Output the [X, Y] coordinate of the center of the cell containing the given text.  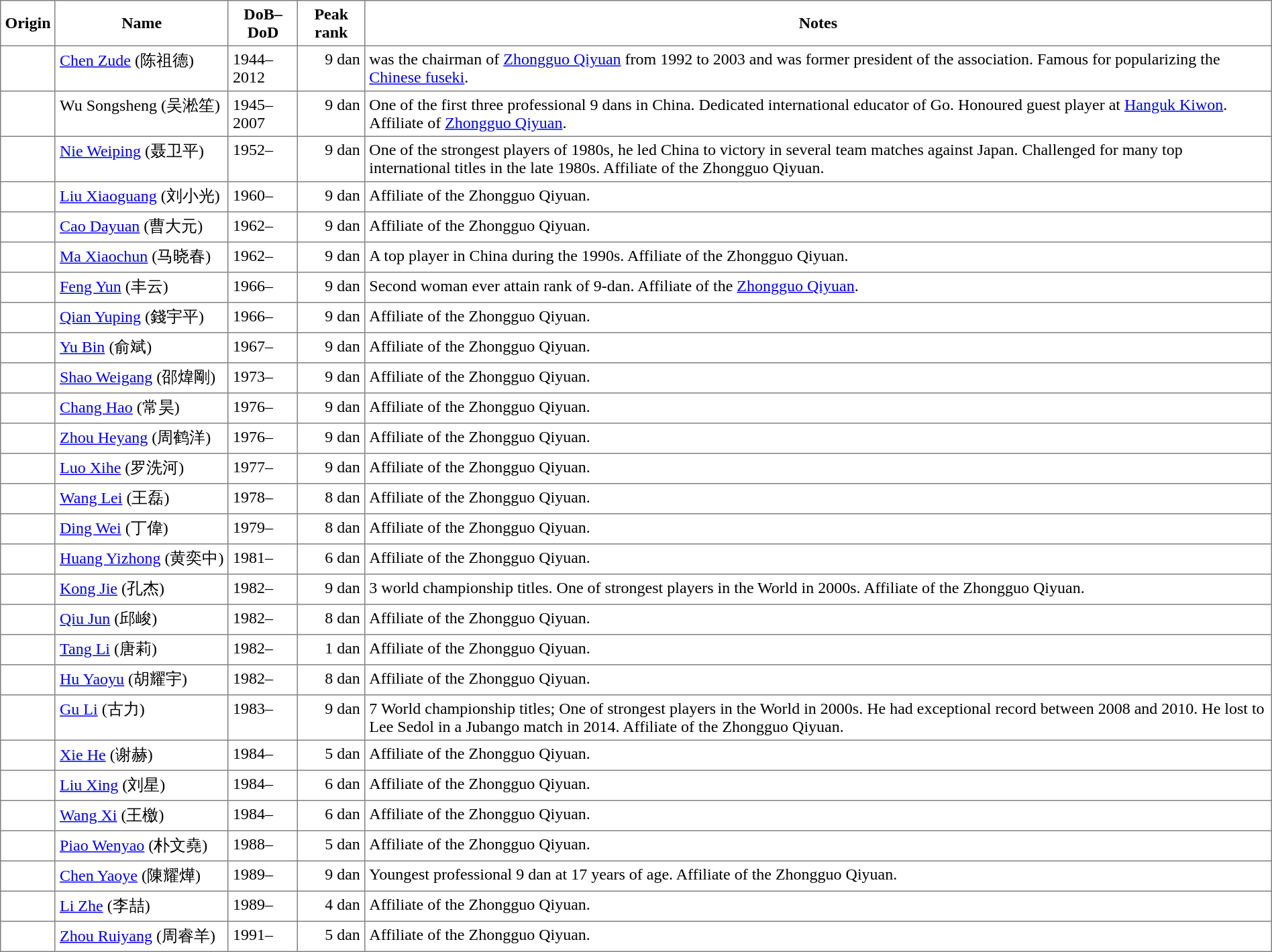
1981– [263, 560]
Li Zhe (李喆) [142, 906]
Shao Weigang (邵煒剛) [142, 378]
Feng Yun (丰云) [142, 287]
Zhou Heyang (周鹤洋) [142, 439]
Origin [28, 23]
1977– [263, 468]
4 dan [331, 906]
Tang Li (唐莉) [142, 649]
Hu Yaoyu (胡耀宇) [142, 680]
A top player in China during the 1990s. Affiliate of the Zhongguo Qiyuan. [818, 258]
DoB–DoD [263, 23]
1 dan [331, 649]
Chen Zude (陈祖德) [142, 68]
1973– [263, 378]
Piao Wenyao (朴文堯) [142, 845]
Xie He (谢赫) [142, 755]
1945–2007 [263, 114]
1967– [263, 348]
Qiu Jun (邱峻) [142, 620]
Yu Bin (俞斌) [142, 348]
Liu Xing (刘星) [142, 785]
Zhou Ruiyang (周睿羊) [142, 937]
Huang Yizhong (黄奕中) [142, 560]
Wu Songsheng (吴淞笙) [142, 114]
1944–2012 [263, 68]
Luo Xihe (罗洗河) [142, 468]
Liu Xiaoguang (刘小光) [142, 197]
1960– [263, 197]
Second woman ever attain rank of 9-dan. Affiliate of the Zhongguo Qiyuan. [818, 287]
1978– [263, 499]
Cao Dayuan (曹大元) [142, 227]
was the chairman of Zhongguo Qiyuan from 1992 to 2003 and was former president of the association. Famous for popularizing the Chinese fuseki. [818, 68]
Gu Li (古力) [142, 718]
Name [142, 23]
Nie Weiping (聂卫平) [142, 159]
1952– [263, 159]
Peak rank [331, 23]
1988– [263, 845]
1983– [263, 718]
Wang Xi (王檄) [142, 816]
1991– [263, 937]
Kong Jie (孔杰) [142, 589]
Chang Hao (常昊) [142, 408]
Wang Lei (王磊) [142, 499]
Qian Yuping (錢宇平) [142, 318]
1979– [263, 529]
Notes [818, 23]
3 world championship titles. One of strongest players in the World in 2000s. Affiliate of the Zhongguo Qiyuan. [818, 589]
Ma Xiaochun (马晓春) [142, 258]
Ding Wei (丁偉) [142, 529]
Youngest professional 9 dan at 17 years of age. Affiliate of the Zhongguo Qiyuan. [818, 876]
Chen Yaoye (陳耀燁) [142, 876]
